Scan for the cell matching the given text and deliver its (X, Y) coordinate at center. 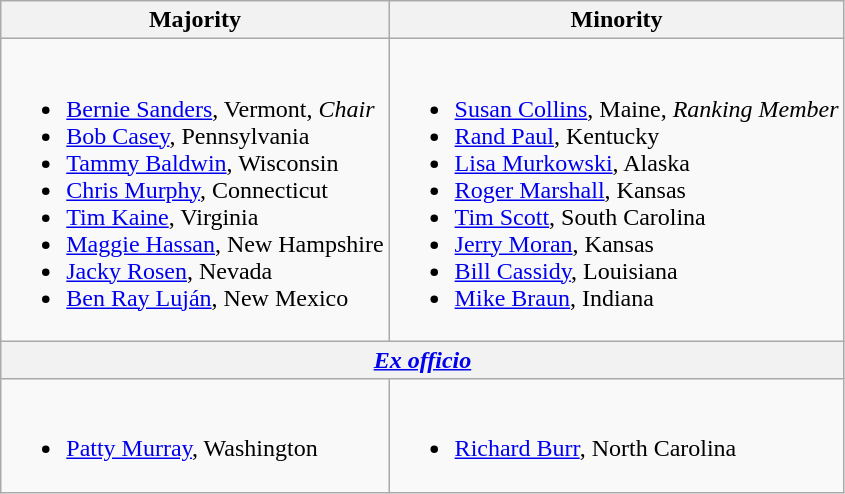
Patty Murray, Washington (195, 436)
Richard Burr, North Carolina (616, 436)
Majority (195, 20)
Minority (616, 20)
Ex officio (422, 360)
